Extract the (x, y) coordinate from the center of the cell holding the provided text.  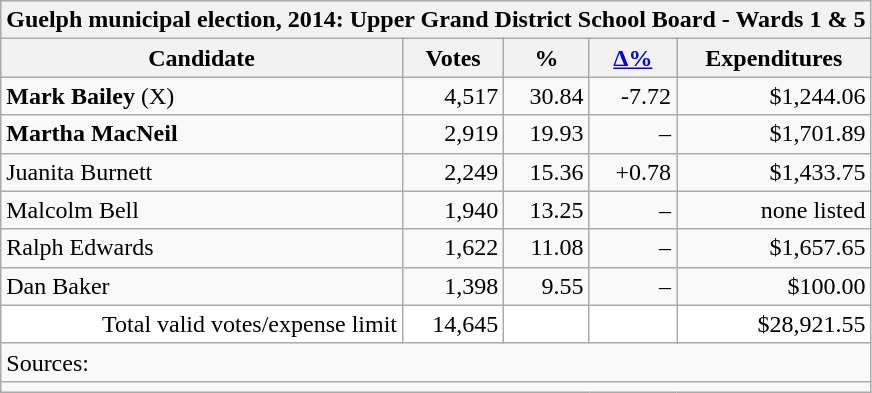
Juanita Burnett (202, 172)
$1,657.65 (774, 248)
Δ% (632, 58)
Votes (454, 58)
1,398 (454, 286)
$1,433.75 (774, 172)
1,622 (454, 248)
none listed (774, 210)
30.84 (546, 96)
$1,244.06 (774, 96)
2,249 (454, 172)
Martha MacNeil (202, 134)
15.36 (546, 172)
4,517 (454, 96)
11.08 (546, 248)
Sources: (436, 362)
Malcolm Bell (202, 210)
Mark Bailey (X) (202, 96)
Dan Baker (202, 286)
% (546, 58)
Total valid votes/expense limit (202, 324)
9.55 (546, 286)
$28,921.55 (774, 324)
2,919 (454, 134)
$1,701.89 (774, 134)
$100.00 (774, 286)
14,645 (454, 324)
Candidate (202, 58)
Ralph Edwards (202, 248)
13.25 (546, 210)
+0.78 (632, 172)
19.93 (546, 134)
Expenditures (774, 58)
1,940 (454, 210)
Guelph municipal election, 2014: Upper Grand District School Board - Wards 1 & 5 (436, 20)
-7.72 (632, 96)
